Extract the [X, Y] coordinate from the center of the cell holding the provided text.  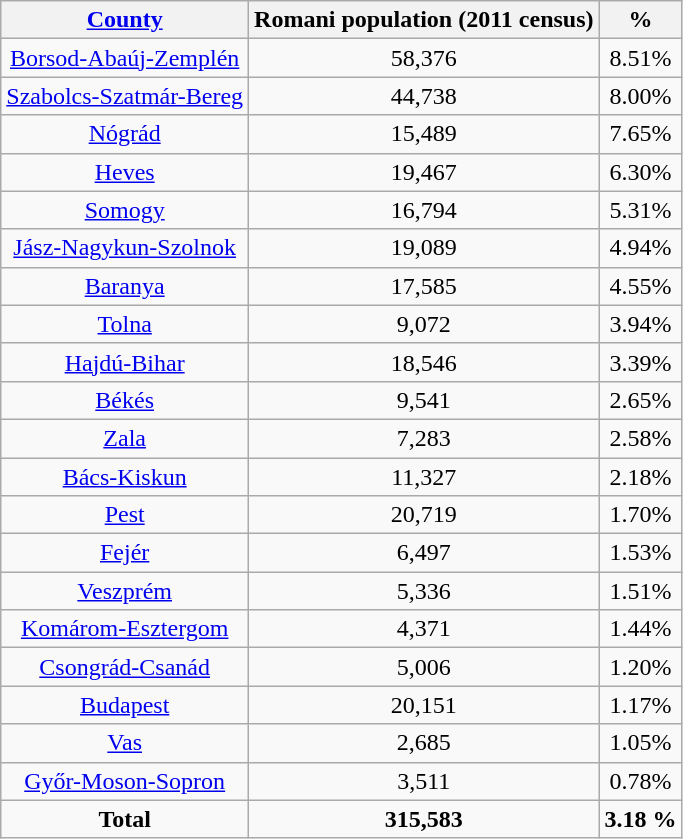
18,546 [424, 362]
5,336 [424, 591]
5.31% [640, 210]
0.78% [640, 781]
Hajdú-Bihar [125, 362]
3.94% [640, 324]
1.51% [640, 591]
9,541 [424, 400]
1.44% [640, 629]
Baranya [125, 286]
1.05% [640, 743]
4.94% [640, 248]
11,327 [424, 477]
Bács-Kiskun [125, 477]
1.17% [640, 705]
Veszprém [125, 591]
Tolna [125, 324]
3,511 [424, 781]
15,489 [424, 134]
Borsod-Abaúj-Zemplén [125, 58]
% [640, 20]
County [125, 20]
Békés [125, 400]
Heves [125, 172]
Szabolcs-Szatmár-Bereg [125, 96]
7.65% [640, 134]
3.39% [640, 362]
6.30% [640, 172]
9,072 [424, 324]
2.18% [640, 477]
Nógrád [125, 134]
Romani population (2011 census) [424, 20]
17,585 [424, 286]
2,685 [424, 743]
Fejér [125, 553]
20,151 [424, 705]
Csongrád-Csanád [125, 667]
19,089 [424, 248]
Győr-Moson-Sopron [125, 781]
Total [125, 819]
Vas [125, 743]
5,006 [424, 667]
Somogy [125, 210]
8.00% [640, 96]
1.20% [640, 667]
44,738 [424, 96]
2.58% [640, 438]
Komárom-Esztergom [125, 629]
7,283 [424, 438]
4.55% [640, 286]
Budapest [125, 705]
8.51% [640, 58]
1.70% [640, 515]
16,794 [424, 210]
1.53% [640, 553]
2.65% [640, 400]
Pest [125, 515]
Zala [125, 438]
19,467 [424, 172]
4,371 [424, 629]
3.18 % [640, 819]
58,376 [424, 58]
315,583 [424, 819]
20,719 [424, 515]
Jász-Nagykun-Szolnok [125, 248]
6,497 [424, 553]
